Provide the (x, y) coordinate of the cell's center where the given text is located.  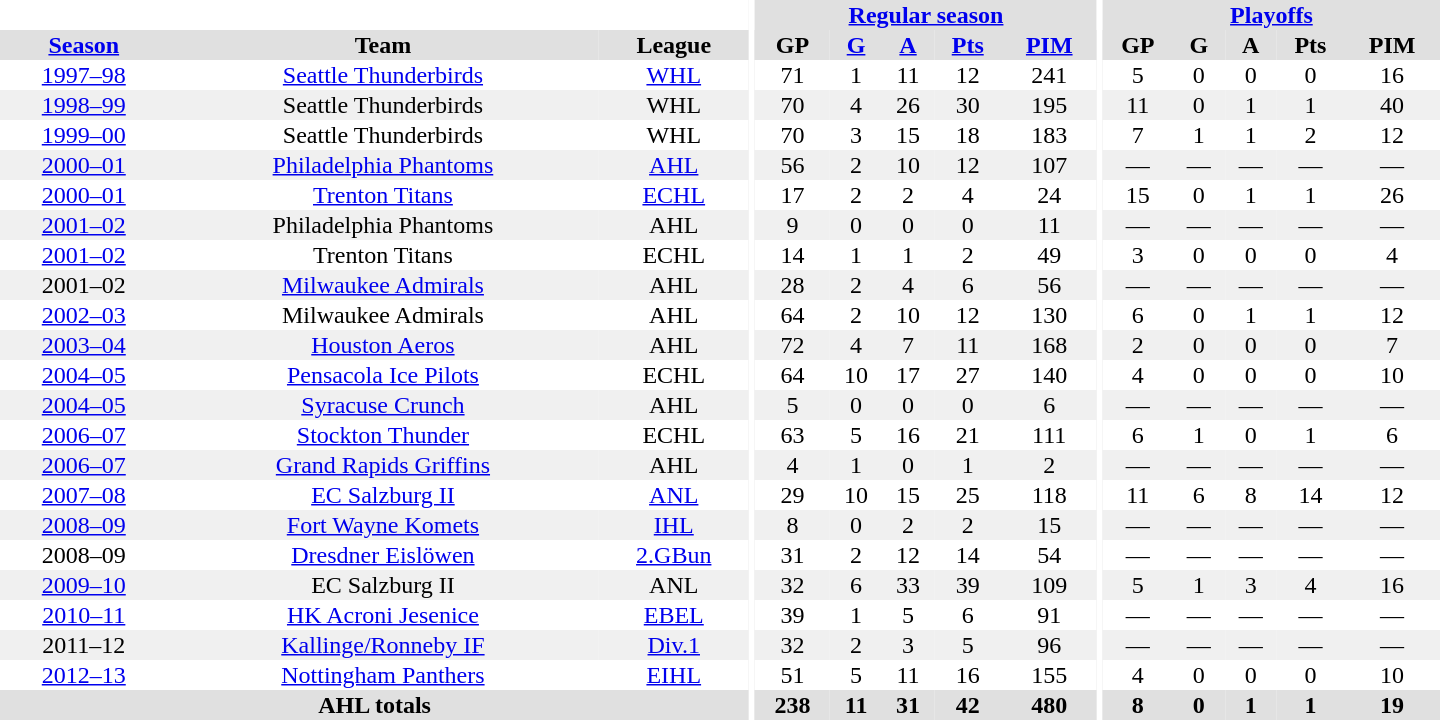
1997–98 (84, 75)
140 (1049, 375)
Grand Rapids Griffins (384, 465)
111 (1049, 435)
130 (1049, 315)
2010–11 (84, 615)
2002–03 (84, 315)
241 (1049, 75)
51 (792, 675)
Playoffs (1272, 15)
Regular season (926, 15)
107 (1049, 165)
24 (1049, 195)
EIHL (674, 675)
109 (1049, 585)
Team (384, 45)
Kallinge/Ronneby IF (384, 645)
29 (792, 495)
183 (1049, 135)
96 (1049, 645)
Pensacola Ice Pilots (384, 375)
168 (1049, 345)
1999–00 (84, 135)
2007–08 (84, 495)
238 (792, 705)
Syracuse Crunch (384, 405)
42 (968, 705)
19 (1392, 705)
33 (908, 585)
195 (1049, 105)
2003–04 (84, 345)
2009–10 (84, 585)
27 (968, 375)
AHL totals (374, 705)
EBEL (674, 615)
9 (792, 225)
28 (792, 285)
Fort Wayne Komets (384, 525)
Nottingham Panthers (384, 675)
IHL (674, 525)
480 (1049, 705)
40 (1392, 105)
49 (1049, 255)
30 (968, 105)
Houston Aeros (384, 345)
Stockton Thunder (384, 435)
2012–13 (84, 675)
25 (968, 495)
118 (1049, 495)
91 (1049, 615)
HK Acroni Jesenice (384, 615)
72 (792, 345)
2.GBun (674, 555)
63 (792, 435)
Dresdner Eislöwen (384, 555)
2011–12 (84, 645)
Season (84, 45)
1998–99 (84, 105)
League (674, 45)
18 (968, 135)
54 (1049, 555)
Div.1 (674, 645)
21 (968, 435)
71 (792, 75)
155 (1049, 675)
